Detect which cell encompasses the target text, then output its (X, Y) center coordinate. 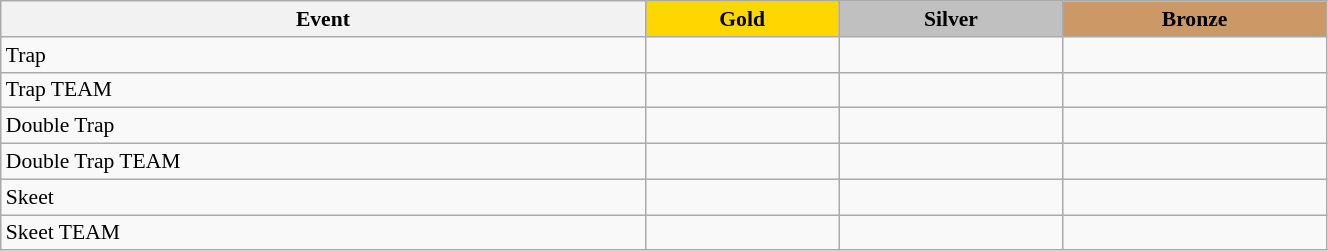
Silver (950, 19)
Skeet TEAM (323, 233)
Double Trap TEAM (323, 162)
Event (323, 19)
Skeet (323, 197)
Trap (323, 55)
Gold (742, 19)
Double Trap (323, 126)
Bronze (1195, 19)
Trap TEAM (323, 90)
